Return the (X, Y) coordinate for the center point of the cell that contains the specified text.  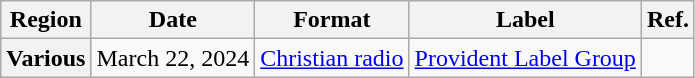
Ref. (668, 20)
Label (525, 20)
Format (332, 20)
March 22, 2024 (173, 58)
Region (46, 20)
Provident Label Group (525, 58)
Christian radio (332, 58)
Date (173, 20)
Various (46, 58)
